Extract the (x, y) coordinate from the center of the cell holding the provided text.  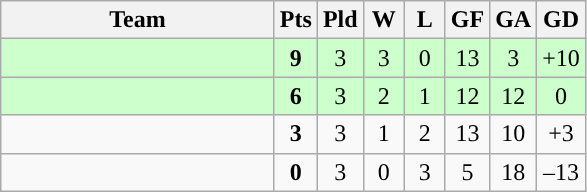
GD (562, 20)
10 (514, 134)
Pts (296, 20)
5 (467, 172)
W (384, 20)
GA (514, 20)
L (424, 20)
9 (296, 58)
–13 (562, 172)
+10 (562, 58)
6 (296, 96)
Pld (340, 20)
18 (514, 172)
Team (138, 20)
+3 (562, 134)
GF (467, 20)
